For the text-containing cell, return its midpoint in [X, Y] coordinate format. 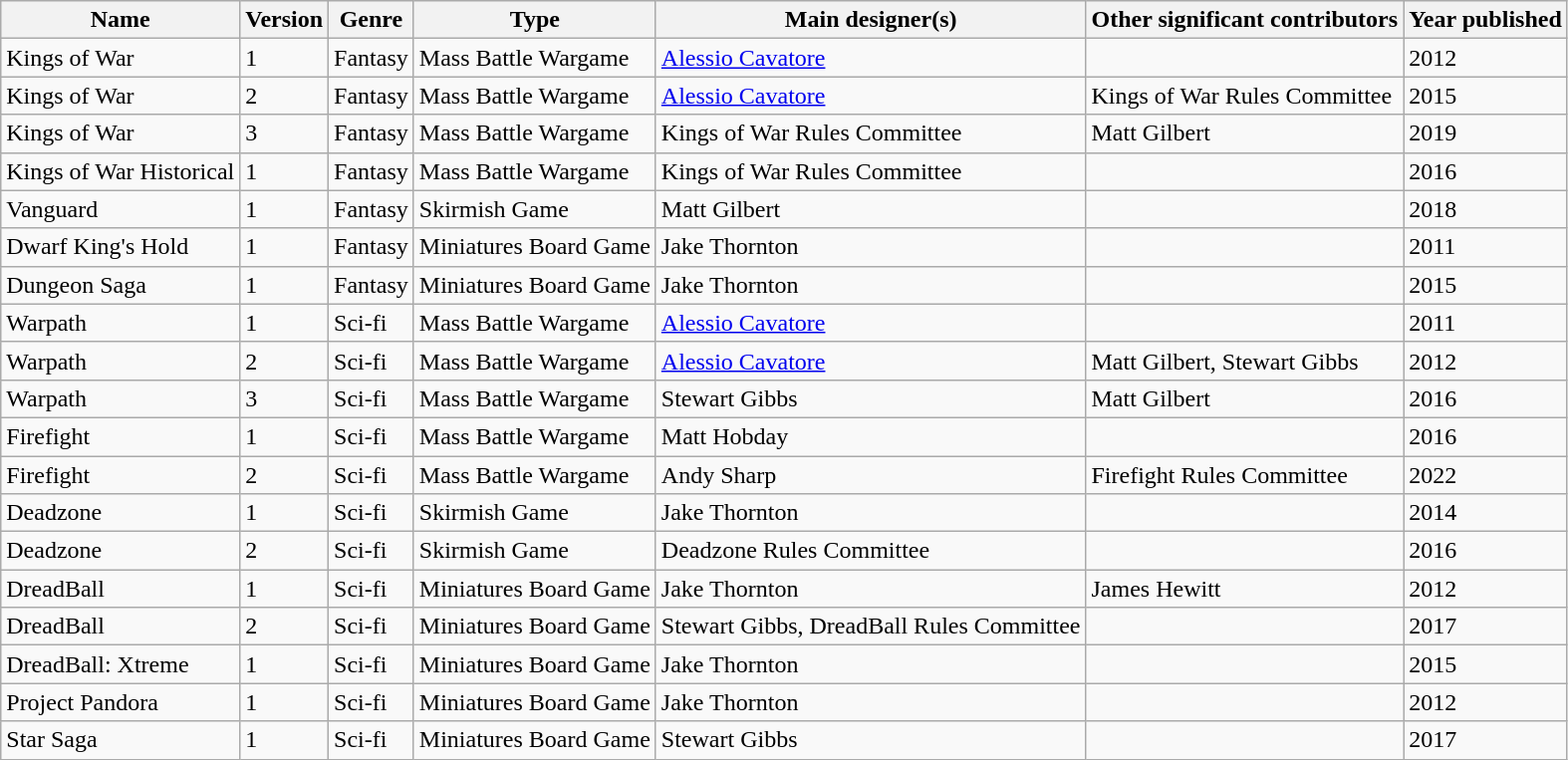
Type [534, 20]
Star Saga [121, 740]
Year published [1486, 20]
Firefight Rules Committee [1245, 475]
James Hewitt [1245, 589]
Deadzone Rules Committee [871, 551]
Vanguard [121, 209]
2019 [1486, 133]
Matt Hobday [871, 436]
Other significant contributors [1245, 20]
Andy Sharp [871, 475]
Dwarf King's Hold [121, 247]
Name [121, 20]
Dungeon Saga [121, 285]
2022 [1486, 475]
2018 [1486, 209]
Matt Gilbert, Stewart Gibbs [1245, 361]
Kings of War Historical [121, 171]
Stewart Gibbs, DreadBall Rules Committee [871, 627]
Version [285, 20]
DreadBall: Xtreme [121, 664]
2014 [1486, 513]
Genre [372, 20]
Main designer(s) [871, 20]
Project Pandora [121, 702]
